Provide the (x, y) coordinate of the cell's center where the given text is located.  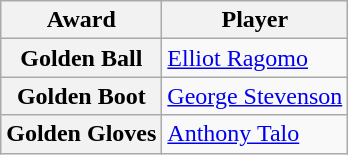
George Stevenson (255, 96)
Golden Gloves (82, 134)
Elliot Ragomo (255, 58)
Player (255, 20)
Golden Boot (82, 96)
Award (82, 20)
Anthony Talo (255, 134)
Golden Ball (82, 58)
